Find where the given text appears and provide that cell's center as [X, Y] coordinate. 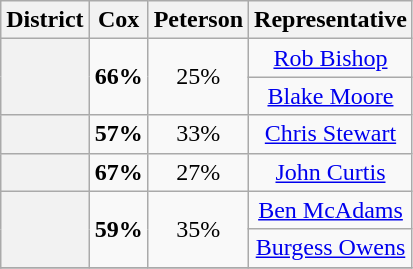
Chris Stewart [331, 134]
33% [198, 134]
Blake Moore [331, 96]
John Curtis [331, 172]
Ben McAdams [331, 210]
57% [118, 134]
59% [118, 229]
27% [198, 172]
Rob Bishop [331, 58]
Peterson [198, 20]
66% [118, 77]
35% [198, 229]
Cox [118, 20]
Burgess Owens [331, 248]
Representative [331, 20]
25% [198, 77]
District [45, 20]
67% [118, 172]
